From the cell containing the given text, extract its center point as (X, Y) coordinate. 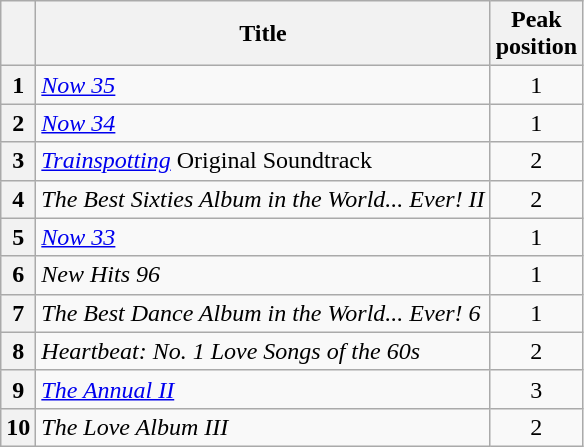
7 (18, 313)
Peakposition (536, 34)
Trainspotting Original Soundtrack (263, 161)
Heartbeat: No. 1 Love Songs of the 60s (263, 351)
8 (18, 351)
New Hits 96 (263, 275)
The Annual II (263, 389)
The Best Dance Album in the World... Ever! 6 (263, 313)
6 (18, 275)
Title (263, 34)
10 (18, 427)
Now 35 (263, 85)
The Love Album III (263, 427)
Now 34 (263, 123)
The Best Sixties Album in the World... Ever! II (263, 199)
9 (18, 389)
Now 33 (263, 237)
4 (18, 199)
5 (18, 237)
